Provide the [X, Y] coordinate of the cell's center where the given text is located.  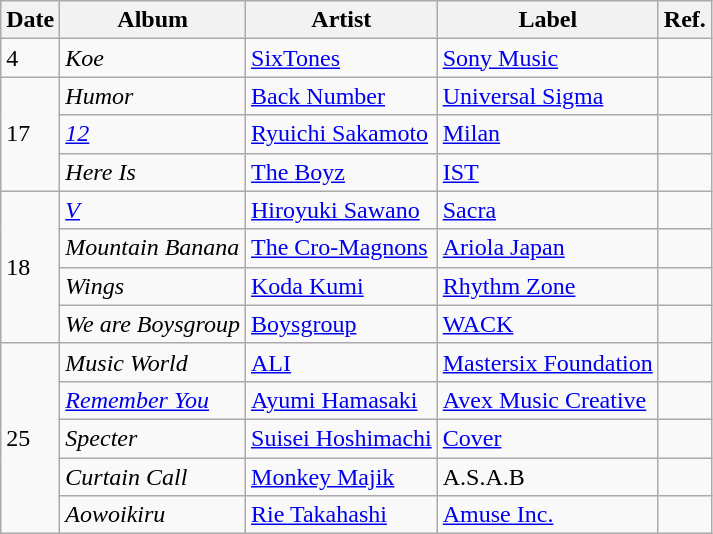
Mountain Banana [153, 248]
A.S.A.B [548, 477]
Specter [153, 438]
WACK [548, 324]
12 [153, 134]
Avex Music Creative [548, 400]
Sacra [548, 210]
Koda Kumi [342, 286]
Amuse Inc. [548, 515]
IST [548, 172]
Suisei Hoshimachi [342, 438]
V [153, 210]
25 [30, 438]
The Cro-Magnons [342, 248]
Back Number [342, 96]
Humor [153, 96]
ALI [342, 362]
Mastersix Foundation [548, 362]
Artist [342, 20]
Ryuichi Sakamoto [342, 134]
The Boyz [342, 172]
Rhythm Zone [548, 286]
Curtain Call [153, 477]
SixTones [342, 58]
We are Boysgroup [153, 324]
Hiroyuki Sawano [342, 210]
Boysgroup [342, 324]
Milan [548, 134]
Ayumi Hamasaki [342, 400]
Ref. [684, 20]
Remember You [153, 400]
17 [30, 134]
Cover [548, 438]
Koe [153, 58]
Date [30, 20]
Music World [153, 362]
Universal Sigma [548, 96]
Aowoikiru [153, 515]
Wings [153, 286]
Here Is [153, 172]
18 [30, 267]
Rie Takahashi [342, 515]
4 [30, 58]
Sony Music [548, 58]
Album [153, 20]
Label [548, 20]
Ariola Japan [548, 248]
Monkey Majik [342, 477]
